Scan for the cell matching the given text and deliver its [X, Y] coordinate at center. 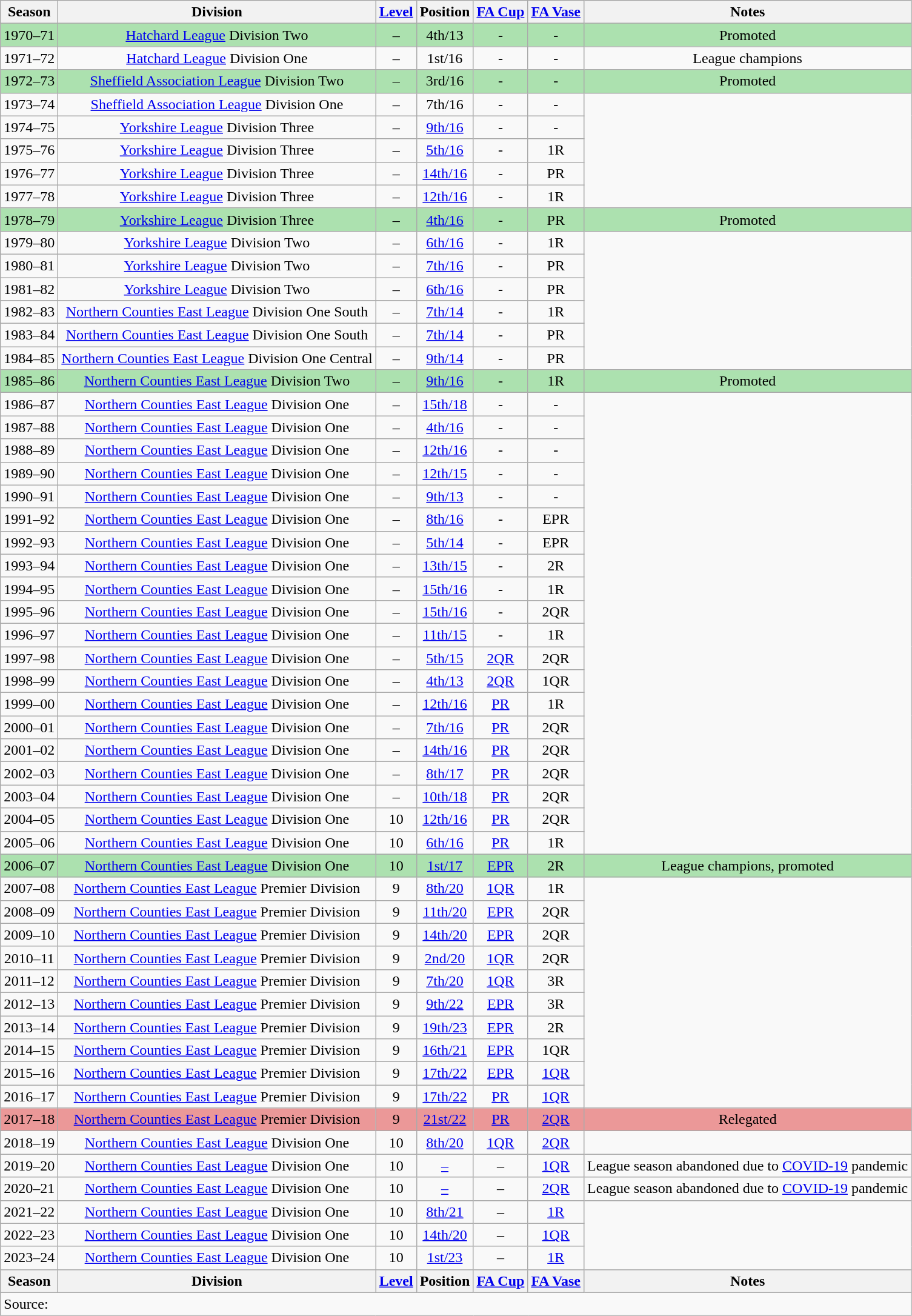
1988–89 [29, 450]
2008–09 [29, 912]
19th/23 [445, 1027]
Hatchard League Division Two [217, 35]
8th/21 [445, 1212]
2009–10 [29, 935]
1998–99 [29, 681]
1995–96 [29, 612]
1981–82 [29, 289]
2nd/20 [445, 958]
2002–03 [29, 773]
1986–87 [29, 404]
1989–90 [29, 473]
League champions, promoted [748, 866]
1978–79 [29, 219]
2022–23 [29, 1235]
8th/17 [445, 773]
2004–05 [29, 820]
5th/16 [445, 150]
1993–94 [29, 566]
9th/14 [445, 358]
11th/15 [445, 635]
1979–80 [29, 242]
5th/15 [445, 658]
1994–95 [29, 589]
1987–88 [29, 427]
1992–93 [29, 543]
2006–07 [29, 866]
15th/18 [445, 404]
1997–98 [29, 658]
7th/20 [445, 981]
1970–71 [29, 35]
1972–73 [29, 81]
2010–11 [29, 958]
11th/20 [445, 912]
1977–78 [29, 196]
2013–14 [29, 1027]
16th/21 [445, 1050]
2003–04 [29, 797]
Source: [456, 1304]
2005–06 [29, 843]
21st/22 [445, 1120]
1974–75 [29, 127]
1984–85 [29, 358]
1999–00 [29, 704]
2014–15 [29, 1050]
13th/15 [445, 566]
2020–21 [29, 1189]
12th/15 [445, 473]
2019–20 [29, 1166]
Sheffield Association League Division One [217, 104]
1985–86 [29, 381]
1976–77 [29, 173]
League champions [748, 58]
3rd/16 [445, 81]
1973–74 [29, 104]
Northern Counties East League Division One Central [217, 358]
5th/14 [445, 543]
1st/16 [445, 58]
Sheffield Association League Division Two [217, 81]
2023–24 [29, 1258]
2017–18 [29, 1120]
9th/13 [445, 496]
Relegated [748, 1120]
1971–72 [29, 58]
2018–19 [29, 1143]
2012–13 [29, 1004]
2007–08 [29, 889]
1983–84 [29, 335]
1st/23 [445, 1258]
1991–92 [29, 519]
1975–76 [29, 150]
Northern Counties East League Division Two [217, 381]
2000–01 [29, 727]
10th/18 [445, 797]
1982–83 [29, 312]
2001–02 [29, 750]
2011–12 [29, 981]
9th/22 [445, 1004]
Hatchard League Division One [217, 58]
1996–97 [29, 635]
1st/17 [445, 866]
8th/16 [445, 519]
2016–17 [29, 1097]
1990–91 [29, 496]
1980–81 [29, 266]
2021–22 [29, 1212]
2015–16 [29, 1074]
